Output the [X, Y] coordinate of the center of the cell containing the given text.  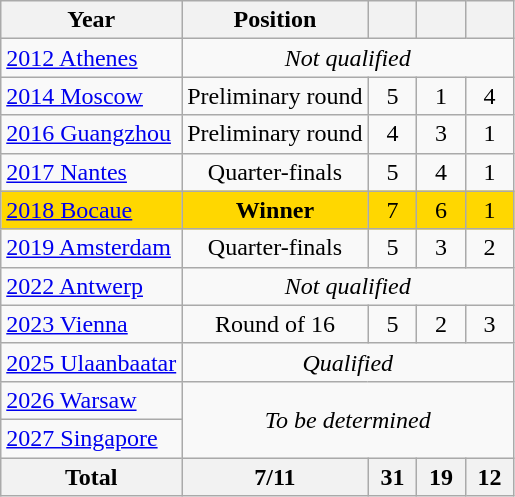
31 [392, 477]
Position [275, 20]
2025 Ulaanbaatar [92, 362]
2019 Amsterdam [92, 248]
Year [92, 20]
Winner [275, 210]
7 [392, 210]
7/11 [275, 477]
2022 Antwerp [92, 286]
2017 Nantes [92, 172]
19 [442, 477]
2018 Bocaue [92, 210]
2026 Warsaw [92, 400]
2027 Singapore [92, 438]
12 [490, 477]
Total [92, 477]
6 [442, 210]
Qualified [348, 362]
2014 Moscow [92, 96]
To be determined [348, 419]
2016 Guangzhou [92, 134]
2023 Vienna [92, 324]
Round of 16 [275, 324]
2012 Athenes [92, 58]
